For the text-containing cell, return its midpoint in [x, y] coordinate format. 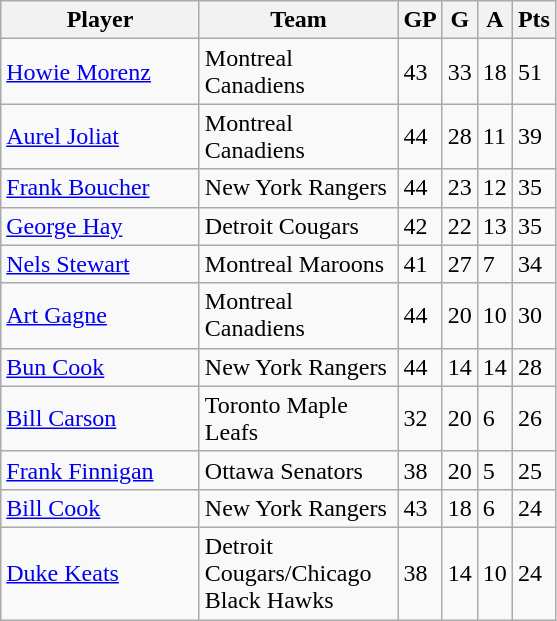
Bill Carson [100, 418]
27 [460, 264]
Aurel Joliat [100, 136]
11 [494, 136]
34 [534, 264]
Toronto Maple Leafs [298, 418]
42 [420, 226]
Montreal Maroons [298, 264]
A [494, 20]
13 [494, 226]
Team [298, 20]
Frank Finnigan [100, 470]
33 [460, 72]
GP [420, 20]
Art Gagne [100, 316]
25 [534, 470]
23 [460, 188]
41 [420, 264]
Bun Cook [100, 367]
Frank Boucher [100, 188]
32 [420, 418]
30 [534, 316]
Howie Morenz [100, 72]
51 [534, 72]
G [460, 20]
Nels Stewart [100, 264]
22 [460, 226]
Ottawa Senators [298, 470]
Detroit Cougars/Chicago Black Hawks [298, 573]
Detroit Cougars [298, 226]
George Hay [100, 226]
Duke Keats [100, 573]
Pts [534, 20]
26 [534, 418]
7 [494, 264]
12 [494, 188]
Player [100, 20]
5 [494, 470]
39 [534, 136]
Bill Cook [100, 508]
